Find where the given text appears and provide that cell's center as (X, Y) coordinate. 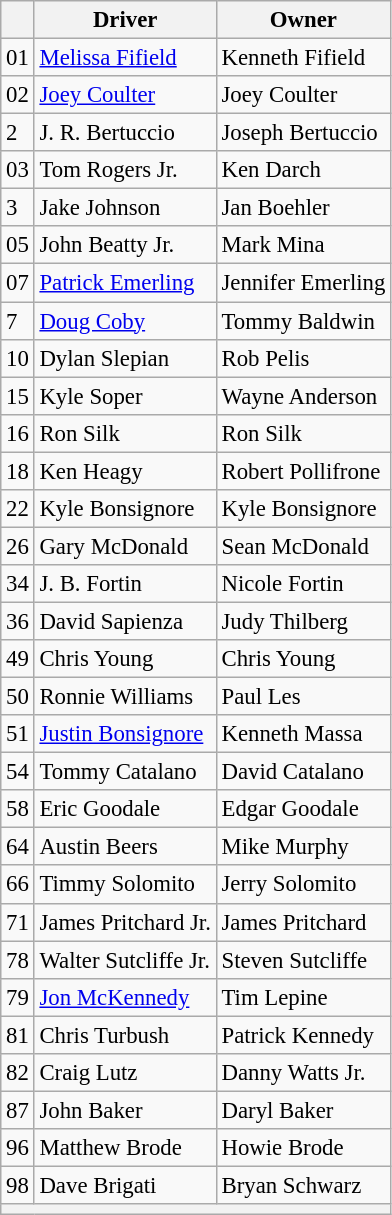
Danny Watts Jr. (303, 1073)
22 (18, 509)
Patrick Kennedy (303, 1035)
Nicole Fortin (303, 584)
71 (18, 922)
64 (18, 847)
Ronnie Williams (125, 697)
26 (18, 546)
Paul Les (303, 697)
54 (18, 772)
John Baker (125, 1110)
Chris Turbush (125, 1035)
Tommy Baldwin (303, 321)
10 (18, 358)
Doug Coby (125, 321)
34 (18, 584)
81 (18, 1035)
Matthew Brode (125, 1148)
James Pritchard (303, 922)
96 (18, 1148)
Wayne Anderson (303, 396)
J. B. Fortin (125, 584)
05 (18, 245)
David Sapienza (125, 621)
Joseph Bertuccio (303, 133)
Owner (303, 20)
Bryan Schwarz (303, 1185)
Rob Pelis (303, 358)
Walter Sutcliffe Jr. (125, 960)
Howie Brode (303, 1148)
Jan Boehler (303, 208)
79 (18, 997)
Daryl Baker (303, 1110)
Jake Johnson (125, 208)
Dylan Slepian (125, 358)
03 (18, 170)
John Beatty Jr. (125, 245)
7 (18, 321)
Tim Lepine (303, 997)
Ken Heagy (125, 471)
Driver (125, 20)
36 (18, 621)
07 (18, 283)
Jerry Solomito (303, 885)
51 (18, 734)
87 (18, 1110)
50 (18, 697)
Tommy Catalano (125, 772)
Eric Goodale (125, 809)
Mark Mina (303, 245)
Judy Thilberg (303, 621)
16 (18, 433)
49 (18, 659)
2 (18, 133)
Sean McDonald (303, 546)
58 (18, 809)
James Pritchard Jr. (125, 922)
Tom Rogers Jr. (125, 170)
3 (18, 208)
66 (18, 885)
Justin Bonsignore (125, 734)
Jon McKennedy (125, 997)
Mike Murphy (303, 847)
15 (18, 396)
78 (18, 960)
98 (18, 1185)
82 (18, 1073)
Craig Lutz (125, 1073)
David Catalano (303, 772)
Ken Darch (303, 170)
Kyle Soper (125, 396)
Robert Pollifrone (303, 471)
J. R. Bertuccio (125, 133)
Timmy Solomito (125, 885)
01 (18, 58)
Edgar Goodale (303, 809)
Austin Beers (125, 847)
Steven Sutcliffe (303, 960)
18 (18, 471)
Melissa Fifield (125, 58)
02 (18, 95)
Kenneth Massa (303, 734)
Patrick Emerling (125, 283)
Jennifer Emerling (303, 283)
Kenneth Fifield (303, 58)
Gary McDonald (125, 546)
Dave Brigati (125, 1185)
